Pinpoint the cell where the given text exists, returning its (x, y) midpoint coordinate. 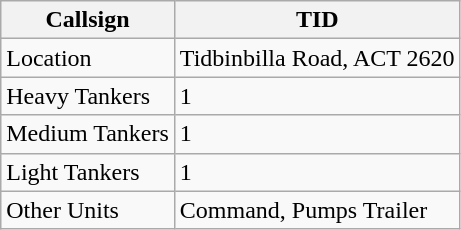
Heavy Tankers (88, 96)
Tidbinbilla Road, ACT 2620 (317, 58)
Command, Pumps Trailer (317, 210)
Light Tankers (88, 172)
Location (88, 58)
Other Units (88, 210)
Medium Tankers (88, 134)
TID (317, 20)
Callsign (88, 20)
